Detect which cell encompasses the target text, then output its [x, y] center coordinate. 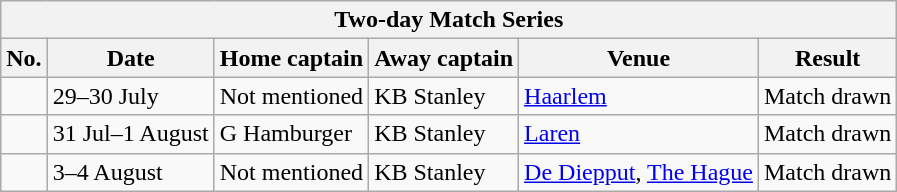
Two-day Match Series [449, 20]
29–30 July [130, 96]
Venue [639, 58]
Away captain [444, 58]
De Diepput, The Hague [639, 172]
No. [24, 58]
G Hamburger [291, 134]
Haarlem [639, 96]
31 Jul–1 August [130, 134]
Date [130, 58]
Laren [639, 134]
3–4 August [130, 172]
Home captain [291, 58]
Result [827, 58]
